Scan for the cell matching the given text and deliver its [x, y] coordinate at center. 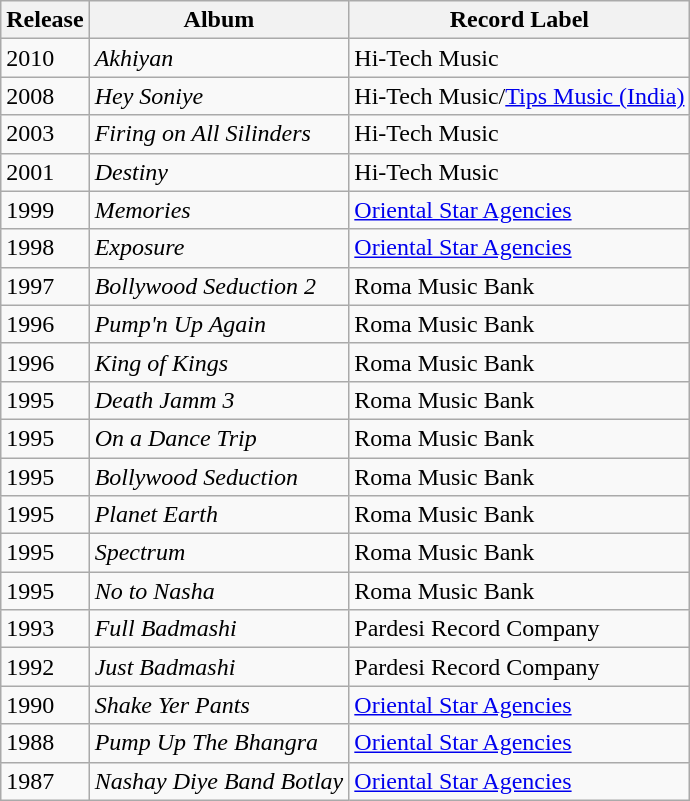
King of Kings [219, 362]
Planet Earth [219, 515]
Hi-Tech Music/Tips Music (India) [520, 96]
Pump Up The Bhangra [219, 743]
Bollywood Seduction [219, 477]
On a Dance Trip [219, 438]
Firing on All Silinders [219, 134]
No to Nasha [219, 591]
Album [219, 20]
Hey Soniye [219, 96]
Full Badmashi [219, 629]
Destiny [219, 172]
1990 [45, 705]
Exposure [219, 248]
1999 [45, 210]
2010 [45, 58]
Shake Yer Pants [219, 705]
Bollywood Seduction 2 [219, 286]
1988 [45, 743]
Record Label [520, 20]
Just Badmashi [219, 667]
2001 [45, 172]
Release [45, 20]
Akhiyan [219, 58]
Spectrum [219, 553]
1993 [45, 629]
1992 [45, 667]
2008 [45, 96]
2003 [45, 134]
Death Jamm 3 [219, 400]
1998 [45, 248]
1997 [45, 286]
Nashay Diye Band Botlay [219, 781]
Pump'n Up Again [219, 324]
Memories [219, 210]
1987 [45, 781]
